Find where the given text appears and provide that cell's center as (x, y) coordinate. 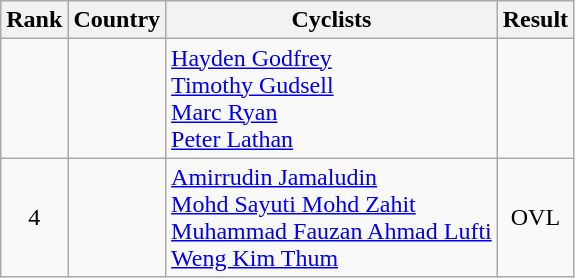
4 (34, 218)
OVL (535, 218)
Amirrudin JamaludinMohd Sayuti Mohd ZahitMuhammad Fauzan Ahmad LuftiWeng Kim Thum (332, 218)
Country (117, 20)
Cyclists (332, 20)
Result (535, 20)
Rank (34, 20)
Hayden GodfreyTimothy GudsellMarc RyanPeter Lathan (332, 98)
